Capture the cell that displays the provided text and extract its [x, y] central coordinate. 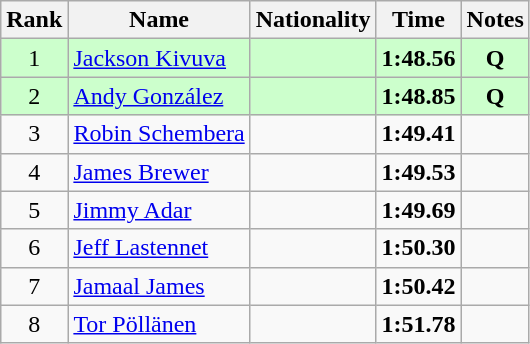
8 [34, 324]
5 [34, 210]
Notes [495, 20]
Name [159, 20]
1:50.30 [418, 248]
Nationality [313, 20]
3 [34, 134]
James Brewer [159, 172]
Jimmy Adar [159, 210]
1:50.42 [418, 286]
1:48.56 [418, 58]
7 [34, 286]
Jamaal James [159, 286]
1:49.41 [418, 134]
Time [418, 20]
1:48.85 [418, 96]
1:49.69 [418, 210]
Tor Pöllänen [159, 324]
2 [34, 96]
Jeff Lastennet [159, 248]
6 [34, 248]
1:49.53 [418, 172]
1:51.78 [418, 324]
4 [34, 172]
1 [34, 58]
Jackson Kivuva [159, 58]
Robin Schembera [159, 134]
Rank [34, 20]
Andy González [159, 96]
